Scan for the cell matching the given text and deliver its [X, Y] coordinate at center. 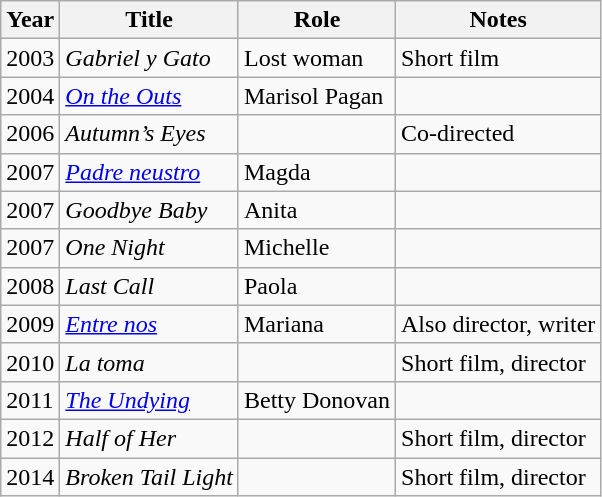
2012 [30, 438]
Michelle [316, 248]
2009 [30, 324]
Anita [316, 210]
Co-directed [498, 134]
Autumn’s Eyes [150, 134]
Betty Donovan [316, 400]
One Night [150, 248]
2014 [30, 477]
Mariana [316, 324]
Magda [316, 172]
The Undying [150, 400]
Lost woman [316, 58]
Broken Tail Light [150, 477]
2010 [30, 362]
2011 [30, 400]
Padre neustro [150, 172]
Notes [498, 20]
Role [316, 20]
Last Call [150, 286]
2006 [30, 134]
2004 [30, 96]
La toma [150, 362]
Marisol Pagan [316, 96]
Year [30, 20]
Title [150, 20]
Entre nos [150, 324]
Paola [316, 286]
Goodbye Baby [150, 210]
Also director, writer [498, 324]
Gabriel y Gato [150, 58]
Short film [498, 58]
2003 [30, 58]
2008 [30, 286]
Half of Her [150, 438]
On the Outs [150, 96]
